Scan for the cell matching the given text and deliver its [X, Y] coordinate at center. 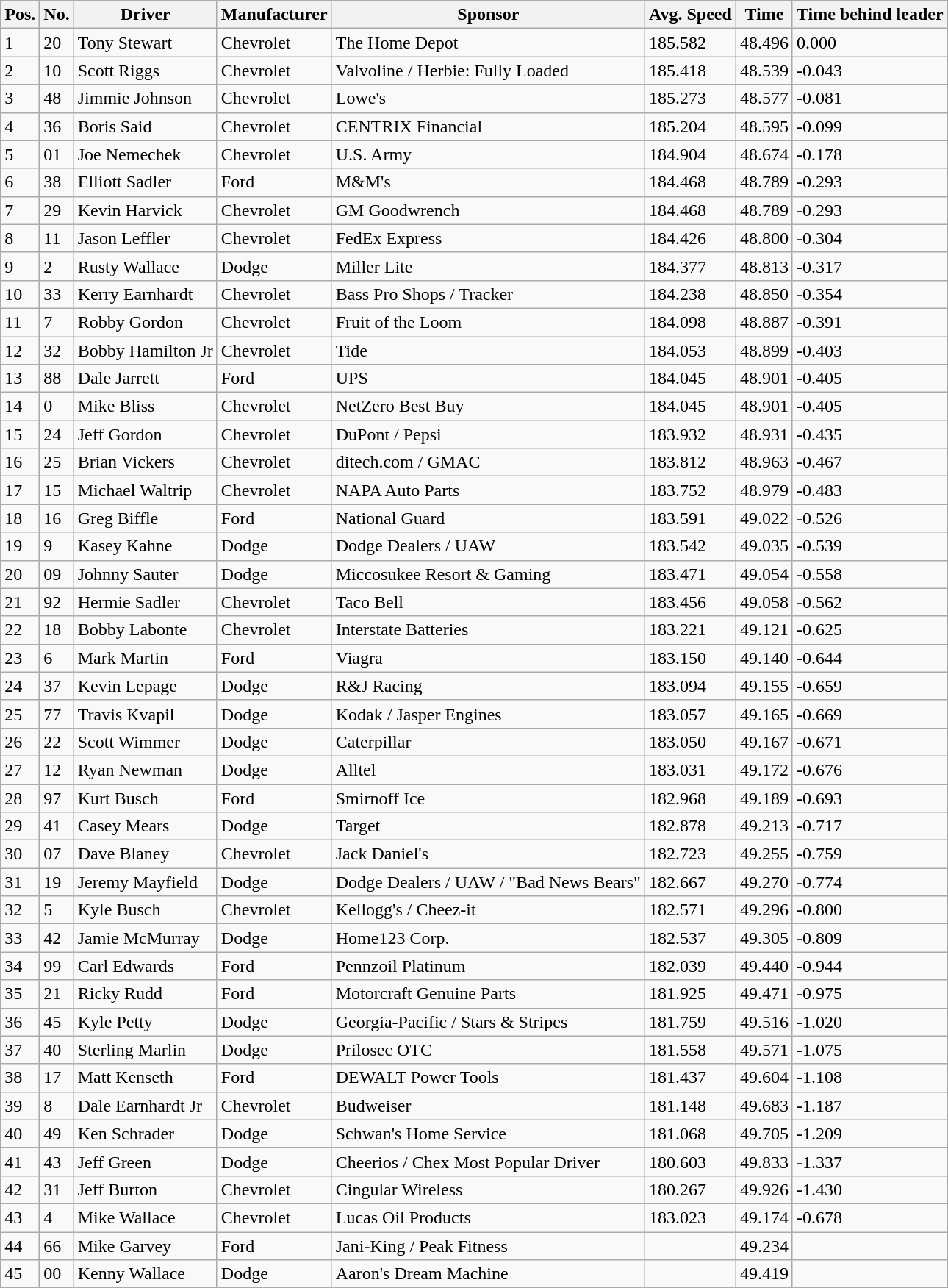
Jeremy Mayfield [146, 882]
183.932 [690, 434]
Valvoline / Herbie: Fully Loaded [488, 71]
183.471 [690, 574]
180.267 [690, 1189]
Jason Leffler [146, 238]
26 [21, 742]
49.926 [764, 1189]
Miller Lite [488, 266]
34 [21, 966]
Dodge Dealers / UAW [488, 546]
-1.187 [870, 1106]
Kyle Busch [146, 910]
185.204 [690, 126]
48.931 [764, 434]
-0.676 [870, 770]
183.031 [690, 770]
U.S. Army [488, 154]
Dodge Dealers / UAW / "Bad News Bears" [488, 882]
Georgia-Pacific / Stars & Stripes [488, 1022]
-0.717 [870, 826]
GM Goodwrench [488, 210]
49.296 [764, 910]
Tony Stewart [146, 43]
-0.539 [870, 546]
-0.081 [870, 99]
DuPont / Pepsi [488, 434]
DEWALT Power Tools [488, 1078]
48.800 [764, 238]
Dale Jarrett [146, 379]
35 [21, 994]
181.558 [690, 1050]
Kodak / Jasper Engines [488, 714]
Fruit of the Loom [488, 322]
49.683 [764, 1106]
49.155 [764, 686]
49.189 [764, 798]
-1.337 [870, 1162]
49.172 [764, 770]
UPS [488, 379]
-0.435 [870, 434]
-0.669 [870, 714]
13 [21, 379]
49 [57, 1134]
48 [57, 99]
Pos. [21, 15]
39 [21, 1106]
-0.625 [870, 630]
182.968 [690, 798]
182.039 [690, 966]
-1.209 [870, 1134]
Manufacturer [274, 15]
Caterpillar [488, 742]
Jeff Burton [146, 1189]
49.571 [764, 1050]
Casey Mears [146, 826]
49.140 [764, 658]
Kellogg's / Cheez-it [488, 910]
183.150 [690, 658]
Dave Blaney [146, 854]
Joe Nemechek [146, 154]
97 [57, 798]
Mark Martin [146, 658]
0.000 [870, 43]
-0.644 [870, 658]
-0.317 [870, 266]
Cheerios / Chex Most Popular Driver [488, 1162]
77 [57, 714]
182.878 [690, 826]
Jamie McMurray [146, 938]
ditech.com / GMAC [488, 462]
49.022 [764, 518]
183.456 [690, 602]
48.887 [764, 322]
Tide [488, 351]
183.023 [690, 1217]
-0.391 [870, 322]
Jani-King / Peak Fitness [488, 1246]
48.577 [764, 99]
185.418 [690, 71]
185.273 [690, 99]
Driver [146, 15]
Interstate Batteries [488, 630]
-0.562 [870, 602]
Lowe's [488, 99]
-1.430 [870, 1189]
-0.671 [870, 742]
185.582 [690, 43]
-1.075 [870, 1050]
49.705 [764, 1134]
49.270 [764, 882]
-0.043 [870, 71]
Kurt Busch [146, 798]
-0.759 [870, 854]
Scott Riggs [146, 71]
National Guard [488, 518]
01 [57, 154]
Greg Biffle [146, 518]
CENTRIX Financial [488, 126]
182.571 [690, 910]
-0.659 [870, 686]
49.165 [764, 714]
181.759 [690, 1022]
Carl Edwards [146, 966]
49.305 [764, 938]
66 [57, 1246]
Avg. Speed [690, 15]
48.979 [764, 490]
-1.020 [870, 1022]
No. [57, 15]
Budweiser [488, 1106]
Ryan Newman [146, 770]
-0.178 [870, 154]
49.255 [764, 854]
28 [21, 798]
44 [21, 1246]
Hermie Sadler [146, 602]
49.833 [764, 1162]
Michael Waltrip [146, 490]
-0.304 [870, 238]
Target [488, 826]
14 [21, 407]
49.121 [764, 630]
1 [21, 43]
Kerry Earnhardt [146, 294]
-0.483 [870, 490]
Schwan's Home Service [488, 1134]
Sponsor [488, 15]
-0.467 [870, 462]
Mike Bliss [146, 407]
49.516 [764, 1022]
23 [21, 658]
Kevin Harvick [146, 210]
182.537 [690, 938]
49.419 [764, 1274]
Pennzoil Platinum [488, 966]
92 [57, 602]
48.496 [764, 43]
Brian Vickers [146, 462]
Cingular Wireless [488, 1189]
Travis Kvapil [146, 714]
183.050 [690, 742]
49.440 [764, 966]
-0.558 [870, 574]
Jeff Gordon [146, 434]
183.752 [690, 490]
48.963 [764, 462]
0 [57, 407]
48.813 [764, 266]
48.899 [764, 351]
184.377 [690, 266]
182.667 [690, 882]
-0.354 [870, 294]
-0.403 [870, 351]
48.595 [764, 126]
Elliott Sadler [146, 182]
Matt Kenseth [146, 1078]
49.167 [764, 742]
Prilosec OTC [488, 1050]
184.904 [690, 154]
Jimmie Johnson [146, 99]
NAPA Auto Parts [488, 490]
-0.526 [870, 518]
Ken Schrader [146, 1134]
184.098 [690, 322]
99 [57, 966]
183.057 [690, 714]
Kevin Lepage [146, 686]
Alltel [488, 770]
-0.975 [870, 994]
07 [57, 854]
Mike Wallace [146, 1217]
Scott Wimmer [146, 742]
-0.809 [870, 938]
183.094 [690, 686]
-0.944 [870, 966]
Time behind leader [870, 15]
-1.108 [870, 1078]
49.054 [764, 574]
88 [57, 379]
27 [21, 770]
49.471 [764, 994]
Smirnoff Ice [488, 798]
-0.693 [870, 798]
183.591 [690, 518]
Miccosukee Resort & Gaming [488, 574]
180.603 [690, 1162]
Ricky Rudd [146, 994]
Johnny Sauter [146, 574]
The Home Depot [488, 43]
184.238 [690, 294]
Rusty Wallace [146, 266]
181.148 [690, 1106]
-0.099 [870, 126]
Kenny Wallace [146, 1274]
Kasey Kahne [146, 546]
181.925 [690, 994]
-0.678 [870, 1217]
30 [21, 854]
R&J Racing [488, 686]
NetZero Best Buy [488, 407]
Bass Pro Shops / Tracker [488, 294]
Bobby Labonte [146, 630]
Jack Daniel's [488, 854]
183.812 [690, 462]
48.539 [764, 71]
00 [57, 1274]
Motorcraft Genuine Parts [488, 994]
49.234 [764, 1246]
49.604 [764, 1078]
-0.800 [870, 910]
183.221 [690, 630]
Home123 Corp. [488, 938]
Aaron's Dream Machine [488, 1274]
Viagra [488, 658]
184.053 [690, 351]
M&M's [488, 182]
Robby Gordon [146, 322]
184.426 [690, 238]
Sterling Marlin [146, 1050]
Time [764, 15]
Boris Said [146, 126]
48.850 [764, 294]
49.035 [764, 546]
Lucas Oil Products [488, 1217]
49.058 [764, 602]
48.674 [764, 154]
FedEx Express [488, 238]
Kyle Petty [146, 1022]
-0.774 [870, 882]
49.174 [764, 1217]
Bobby Hamilton Jr [146, 351]
181.068 [690, 1134]
Dale Earnhardt Jr [146, 1106]
Jeff Green [146, 1162]
Taco Bell [488, 602]
49.213 [764, 826]
3 [21, 99]
09 [57, 574]
182.723 [690, 854]
Mike Garvey [146, 1246]
183.542 [690, 546]
181.437 [690, 1078]
